Return the (x, y) coordinate for the center point of the cell that contains the specified text.  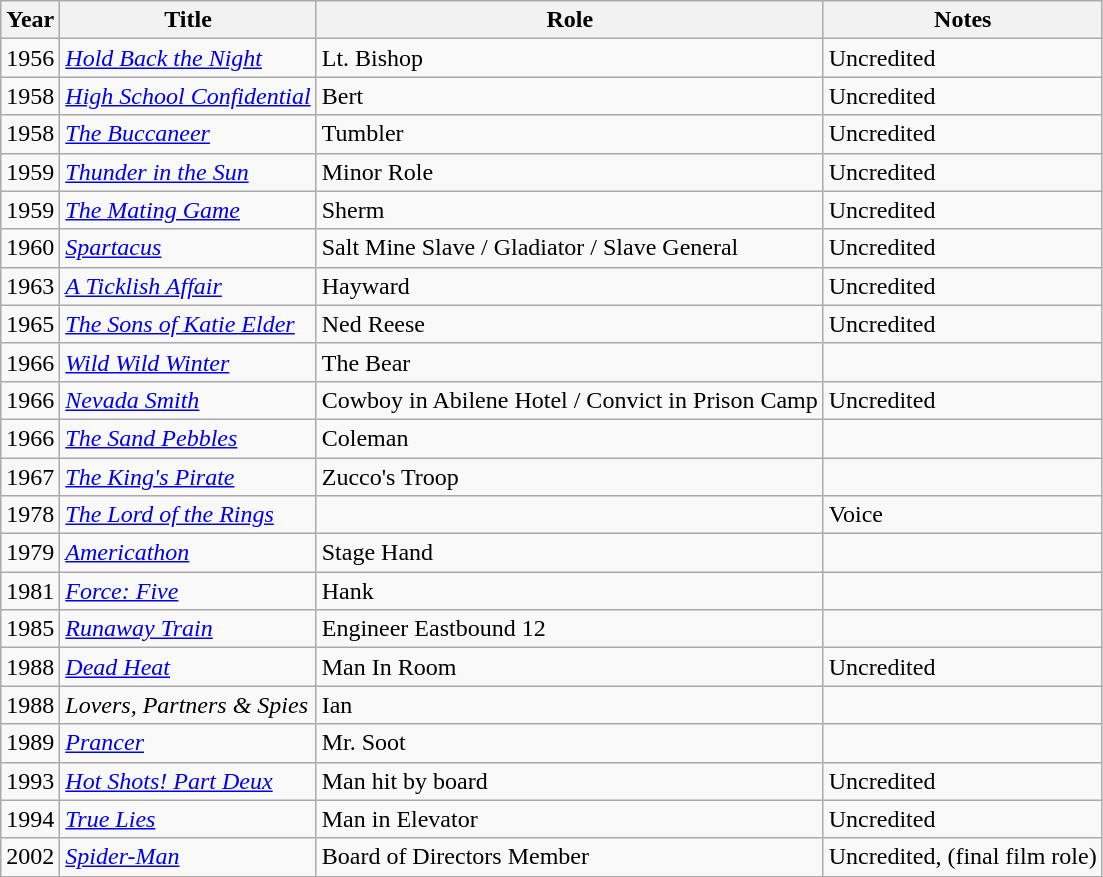
Lovers, Partners & Spies (188, 705)
Tumbler (570, 134)
Lt. Bishop (570, 58)
1978 (30, 515)
Ian (570, 705)
1963 (30, 286)
Hot Shots! Part Deux (188, 781)
1965 (30, 324)
Cowboy in Abilene Hotel / Convict in Prison Camp (570, 400)
Engineer Eastbound 12 (570, 629)
1979 (30, 553)
Man in Elevator (570, 819)
The Buccaneer (188, 134)
The Sons of Katie Elder (188, 324)
Bert (570, 96)
Wild Wild Winter (188, 362)
Nevada Smith (188, 400)
2002 (30, 857)
Ned Reese (570, 324)
Mr. Soot (570, 743)
A Ticklish Affair (188, 286)
Title (188, 20)
Hank (570, 591)
Uncredited, (final film role) (962, 857)
Minor Role (570, 172)
Man In Room (570, 667)
The Mating Game (188, 210)
High School Confidential (188, 96)
True Lies (188, 819)
Dead Heat (188, 667)
Notes (962, 20)
The Lord of the Rings (188, 515)
Thunder in the Sun (188, 172)
Board of Directors Member (570, 857)
1993 (30, 781)
Force: Five (188, 591)
Salt Mine Slave / Gladiator / Slave General (570, 248)
Spider-Man (188, 857)
The Bear (570, 362)
Hold Back the Night (188, 58)
Stage Hand (570, 553)
Spartacus (188, 248)
Coleman (570, 438)
Year (30, 20)
1956 (30, 58)
The King's Pirate (188, 477)
Sherm (570, 210)
Americathon (188, 553)
1994 (30, 819)
Hayward (570, 286)
Man hit by board (570, 781)
Zucco's Troop (570, 477)
Prancer (188, 743)
Role (570, 20)
Voice (962, 515)
Runaway Train (188, 629)
1989 (30, 743)
1985 (30, 629)
1967 (30, 477)
1960 (30, 248)
1981 (30, 591)
The Sand Pebbles (188, 438)
